Extract the (X, Y) coordinate from the center of the cell holding the provided text.  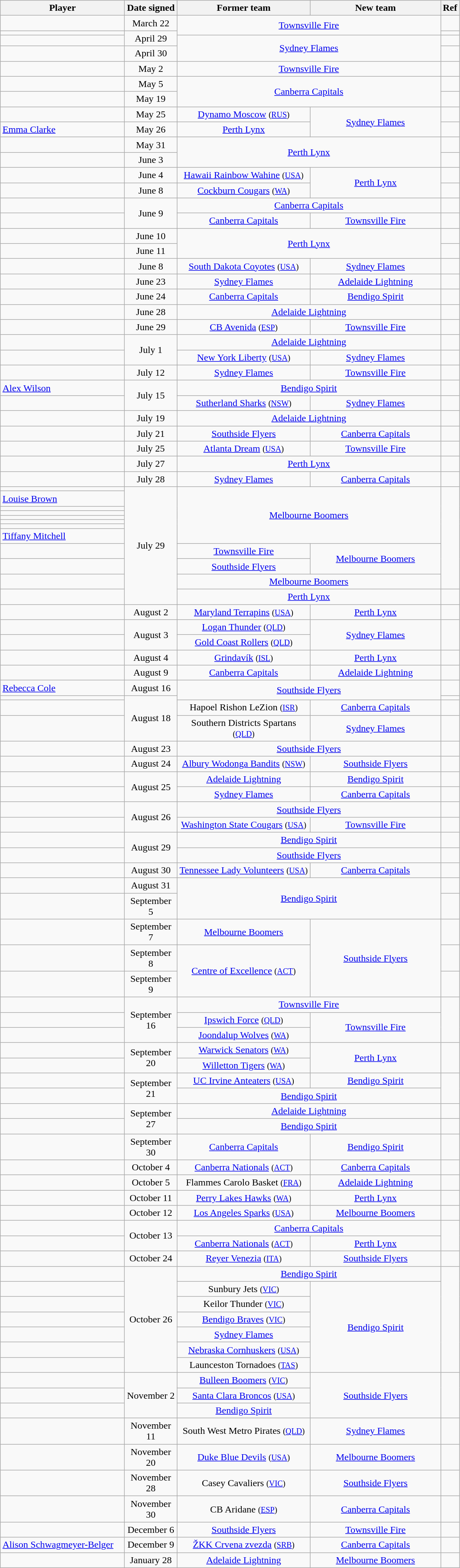
November 2 (151, 1395)
CB Avenida (ESP) (244, 327)
September 5 (151, 906)
Player (62, 8)
May 26 (151, 129)
New York Liberty (USA) (244, 357)
May 25 (151, 114)
Emma Clarke (62, 129)
August 25 (151, 787)
November 20 (151, 1457)
November 28 (151, 1483)
August 29 (151, 847)
June 11 (151, 251)
September 16 (151, 1020)
January 28 (151, 1560)
August 2 (151, 612)
May 19 (151, 99)
July 15 (151, 395)
Sutherland Sharks (NSW) (244, 403)
April 29 (151, 38)
Hapoel Rishon LeZion (ISR) (244, 708)
Flammes Carolo Basket (FRA) (244, 1183)
November 11 (151, 1431)
Rebecca Cole (62, 688)
Date signed (151, 8)
Perry Lakes Hawks (WA) (244, 1198)
July 1 (151, 350)
May 2 (151, 69)
August 18 (151, 718)
July 29 (151, 545)
Louise Brown (62, 499)
December 9 (151, 1545)
July 19 (151, 418)
October 5 (151, 1183)
Albury Wodonga Bandits (NSW) (244, 764)
Tennessee Lady Volunteers (USA) (244, 870)
May 5 (151, 84)
Gold Coast Rollers (QLD) (244, 642)
South Dakota Coyotes (USA) (244, 266)
Keilor Thunder (VIC) (244, 1304)
Alex Wilson (62, 388)
Washington State Cougars (USA) (244, 825)
December 6 (151, 1530)
September 21 (151, 1088)
Reyer Venezia (ITA) (244, 1259)
Nebraska Cornhuskers (USA) (244, 1350)
Ipswich Force (QLD) (244, 1020)
Casey Cavaliers (VIC) (244, 1483)
August 16 (151, 688)
South West Metro Pirates (QLD) (244, 1431)
September 9 (151, 984)
Former team (244, 8)
Sunbury Jets (VIC) (244, 1289)
November 30 (151, 1509)
Ref (450, 8)
Duke Blue Devils (USA) (244, 1457)
August 31 (151, 886)
August 24 (151, 764)
Warwick Senators (WA) (244, 1050)
Bendigo Braves (VIC) (244, 1319)
April 30 (151, 54)
UC Irvine Anteaters (USA) (244, 1080)
August 23 (151, 749)
August 30 (151, 870)
October 13 (151, 1236)
Hawaii Rainbow Wahine (USA) (244, 175)
June 28 (151, 312)
June 29 (151, 327)
June 9 (151, 213)
September 20 (151, 1058)
ŽKK Crvena zvezda (SRB) (244, 1545)
October 26 (151, 1319)
Atlanta Dream (USA) (244, 449)
August 9 (151, 673)
Maryland Terrapins (USA) (244, 612)
September 27 (151, 1118)
Centre of Excellence (ACT) (244, 971)
Alison Schwagmeyer-Belger (62, 1545)
March 22 (151, 23)
Southern Districts Spartans (QLD) (244, 728)
August 3 (151, 635)
June 3 (151, 160)
Cockburn Cougars (WA) (244, 190)
New team (375, 8)
July 21 (151, 433)
Launceston Tornadoes (TAS) (244, 1365)
September 8 (151, 958)
October 12 (151, 1213)
Los Angeles Sparks (USA) (244, 1213)
Dynamo Moscow (RUS) (244, 114)
June 24 (151, 297)
Tiffany Mitchell (62, 536)
June 23 (151, 281)
October 24 (151, 1259)
August 26 (151, 817)
Joondalup Wolves (WA) (244, 1035)
May 31 (151, 145)
October 4 (151, 1168)
July 28 (151, 479)
July 27 (151, 464)
July 25 (151, 449)
CB Aridane (ESP) (244, 1509)
Bulleen Boomers (VIC) (244, 1380)
September 7 (151, 932)
Logan Thunder (QLD) (244, 627)
September 30 (151, 1147)
August 4 (151, 658)
Santa Clara Broncos (USA) (244, 1396)
Willetton Tigers (WA) (244, 1065)
July 12 (151, 373)
October 11 (151, 1198)
Grindavík (ISL) (244, 658)
June 4 (151, 175)
June 10 (151, 236)
